Search for the cell housing the specified text and yield its (x, y) center coordinate. 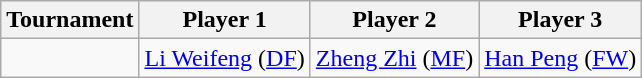
Han Peng (FW) (560, 58)
Player 2 (394, 20)
Zheng Zhi (MF) (394, 58)
Player 3 (560, 20)
Li Weifeng (DF) (224, 58)
Player 1 (224, 20)
Tournament (70, 20)
